Locate the cell with the specified text and output its [x, y] center coordinate. 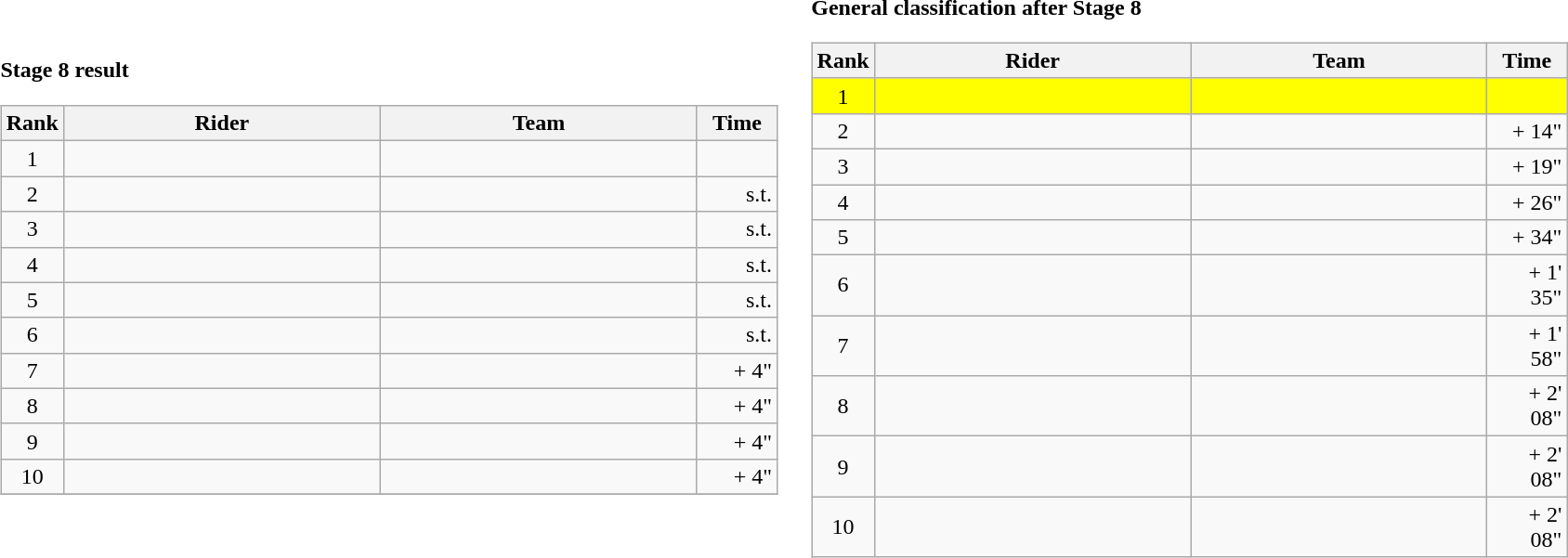
+ 34" [1527, 238]
+ 1' 35" [1527, 286]
+ 14" [1527, 131]
+ 1' 58" [1527, 345]
+ 26" [1527, 201]
+ 19" [1527, 166]
